Return [x, y] of the center of cell containing provided text 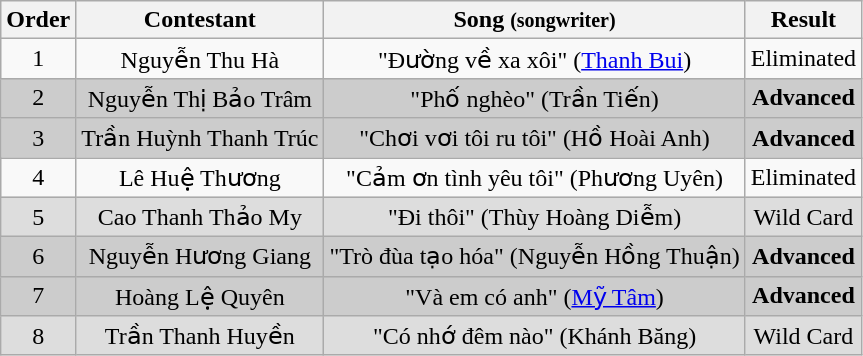
"Có nhớ đêm nào" (Khánh Băng) [534, 336]
"Phố nghèo" (Trần Tiến) [534, 98]
Contestant [200, 20]
Song (songwriter) [534, 20]
"Đường về xa xôi" (Thanh Bui) [534, 59]
2 [38, 98]
Lê Huệ Thương [200, 178]
Order [38, 20]
"Và em có anh" (Mỹ Tâm) [534, 296]
"Chơi vơi tôi ru tôi" (Hồ Hoài Anh) [534, 138]
"Trò đùa tạo hóa" (Nguyễn Hồng Thuận) [534, 257]
"Cảm ơn tình yêu tôi" (Phương Uyên) [534, 178]
Hoàng Lệ Quyên [200, 296]
Trần Thanh Huyền [200, 336]
7 [38, 296]
4 [38, 178]
Cao Thanh Thảo My [200, 217]
3 [38, 138]
8 [38, 336]
5 [38, 217]
Nguyễn Thị Bảo Trâm [200, 98]
Result [803, 20]
1 [38, 59]
6 [38, 257]
Nguyễn Hương Giang [200, 257]
"Đi thôi" (Thùy Hoàng Diễm) [534, 217]
Trần Huỳnh Thanh Trúc [200, 138]
Nguyễn Thu Hà [200, 59]
